Provide the [x, y] coordinate of the cell's center where the given text is located.  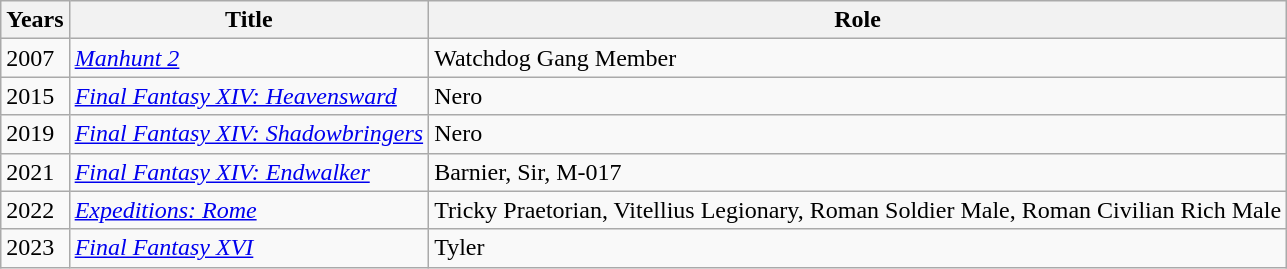
2021 [35, 172]
2019 [35, 134]
Final Fantasy XVI [248, 248]
Watchdog Gang Member [858, 58]
Expeditions: Rome [248, 210]
Barnier, Sir, M-017 [858, 172]
2015 [35, 96]
Tricky Praetorian, Vitellius Legionary, Roman Soldier Male, Roman Civilian Rich Male [858, 210]
2007 [35, 58]
Title [248, 20]
2023 [35, 248]
Years [35, 20]
Final Fantasy XIV: Heavensward [248, 96]
Final Fantasy XIV: Endwalker [248, 172]
2022 [35, 210]
Final Fantasy XIV: Shadowbringers [248, 134]
Tyler [858, 248]
Manhunt 2 [248, 58]
Role [858, 20]
